Output the [x, y] coordinate of the center of the cell containing the given text.  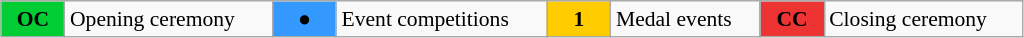
Medal events [686, 19]
● [304, 19]
CC [792, 19]
Closing ceremony [924, 19]
Opening ceremony [168, 19]
1 [579, 19]
Event competitions [441, 19]
OC [33, 19]
